From the cell containing the given text, extract its center point as (X, Y) coordinate. 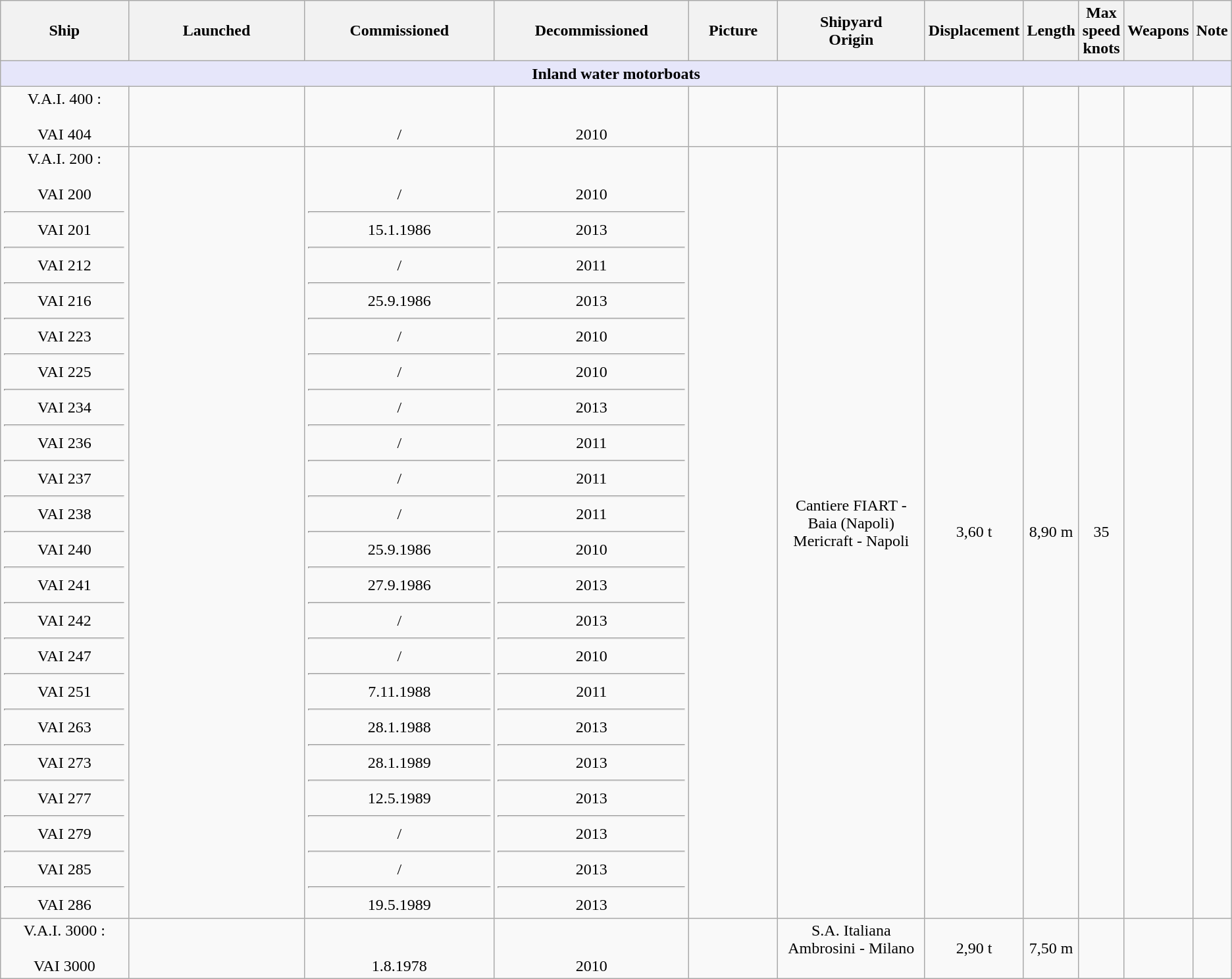
Picture (733, 31)
Ship (64, 31)
Inland water motorboats (616, 74)
Decommissioned (592, 31)
/ (399, 116)
ShipyardOrigin (851, 31)
2,90 t (974, 948)
7,50 m (1051, 948)
Length (1051, 31)
V.A.I. 3000 :VAI 3000 (64, 948)
S.A. Italiana Ambrosini - Milano (851, 948)
8,90 m (1051, 532)
Launched (217, 31)
Note (1212, 31)
Displacement (974, 31)
201020132011201320102010201320112011201120102013201320102011201320132013201320132013 (592, 532)
/15.1.1986/25.9.1986//////25.9.198627.9.1986//7.11.198828.1.198828.1.198912.5.1989//19.5.1989 (399, 532)
Commissioned (399, 31)
Maxspeedknots (1101, 31)
1.8.1978 (399, 948)
3,60 t (974, 532)
Weapons (1158, 31)
35 (1101, 532)
V.A.I. 400 :VAI 404 (64, 116)
Cantiere FIART - Baia (Napoli)Mericraft - Napoli (851, 532)
